Return the (X, Y) coordinate for the center point of the cell that contains the specified text.  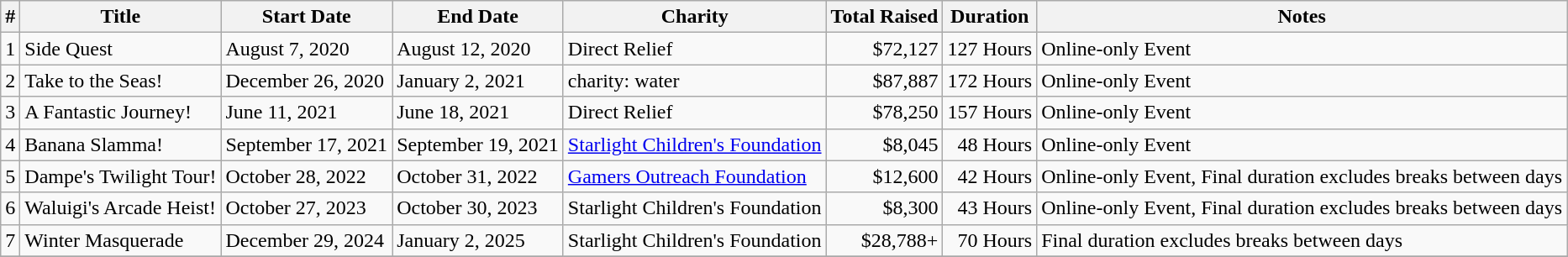
September 19, 2021 (478, 144)
Charity (694, 17)
$28,788+ (884, 240)
Final duration excludes breaks between days (1302, 240)
$12,600 (884, 176)
$8,300 (884, 208)
4 (10, 144)
172 Hours (990, 81)
Winter Masquerade (121, 240)
Dampe's Twilight Tour! (121, 176)
Gamers Outreach Foundation (694, 176)
2 (10, 81)
A Fantastic Journey! (121, 113)
August 7, 2020 (307, 49)
157 Hours (990, 113)
5 (10, 176)
$72,127 (884, 49)
$78,250 (884, 113)
42 Hours (990, 176)
Waluigi's Arcade Heist! (121, 208)
127 Hours (990, 49)
June 18, 2021 (478, 113)
Duration (990, 17)
7 (10, 240)
October 31, 2022 (478, 176)
$8,045 (884, 144)
Notes (1302, 17)
1 (10, 49)
December 29, 2024 (307, 240)
6 (10, 208)
End Date (478, 17)
48 Hours (990, 144)
Start Date (307, 17)
October 28, 2022 (307, 176)
August 12, 2020 (478, 49)
October 30, 2023 (478, 208)
Take to the Seas! (121, 81)
charity: water (694, 81)
December 26, 2020 (307, 81)
Total Raised (884, 17)
70 Hours (990, 240)
January 2, 2025 (478, 240)
January 2, 2021 (478, 81)
October 27, 2023 (307, 208)
43 Hours (990, 208)
Side Quest (121, 49)
September 17, 2021 (307, 144)
3 (10, 113)
# (10, 17)
Title (121, 17)
June 11, 2021 (307, 113)
$87,887 (884, 81)
Banana Slamma! (121, 144)
